For the text-containing cell, return its midpoint in [X, Y] coordinate format. 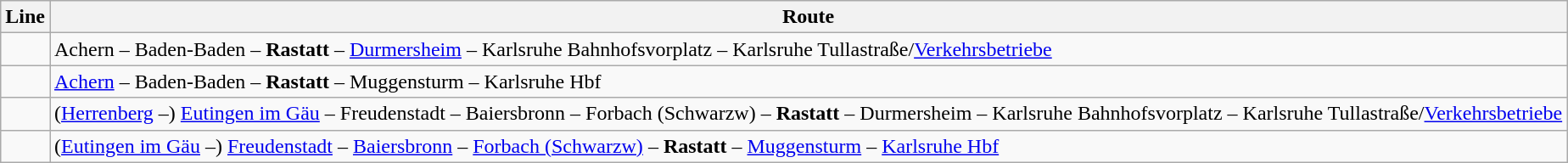
Achern – Baden-Baden – Rastatt – Muggensturm – Karlsruhe Hbf [808, 81]
Route [808, 17]
(Eutingen im Gäu –) Freudenstadt – Baiersbronn – Forbach (Schwarzw) – Rastatt – Muggensturm – Karlsruhe Hbf [808, 146]
Line [25, 17]
Achern – Baden-Baden – Rastatt – Durmersheim – Karlsruhe Bahnhofsvorplatz – Karlsruhe Tullastraße/Verkehrsbetriebe [808, 49]
